Detect which cell encompasses the target text, then output its [x, y] center coordinate. 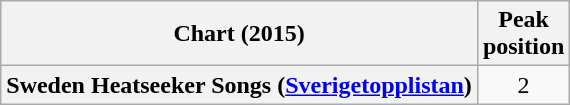
Sweden Heatseeker Songs (Sverigetopplistan) [240, 85]
2 [523, 85]
Chart (2015) [240, 34]
Peakposition [523, 34]
